Return the [X, Y] coordinate for the center point of the cell that contains the specified text.  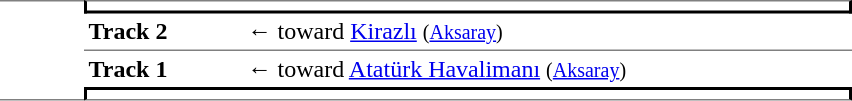
Track 2 [164, 33]
← toward Atatürk Havalimanı (Aksaray) [548, 69]
← toward Kirazlı (Aksaray) [548, 33]
Track 1 [164, 69]
